Output the [X, Y] coordinate of the center of the cell containing the given text.  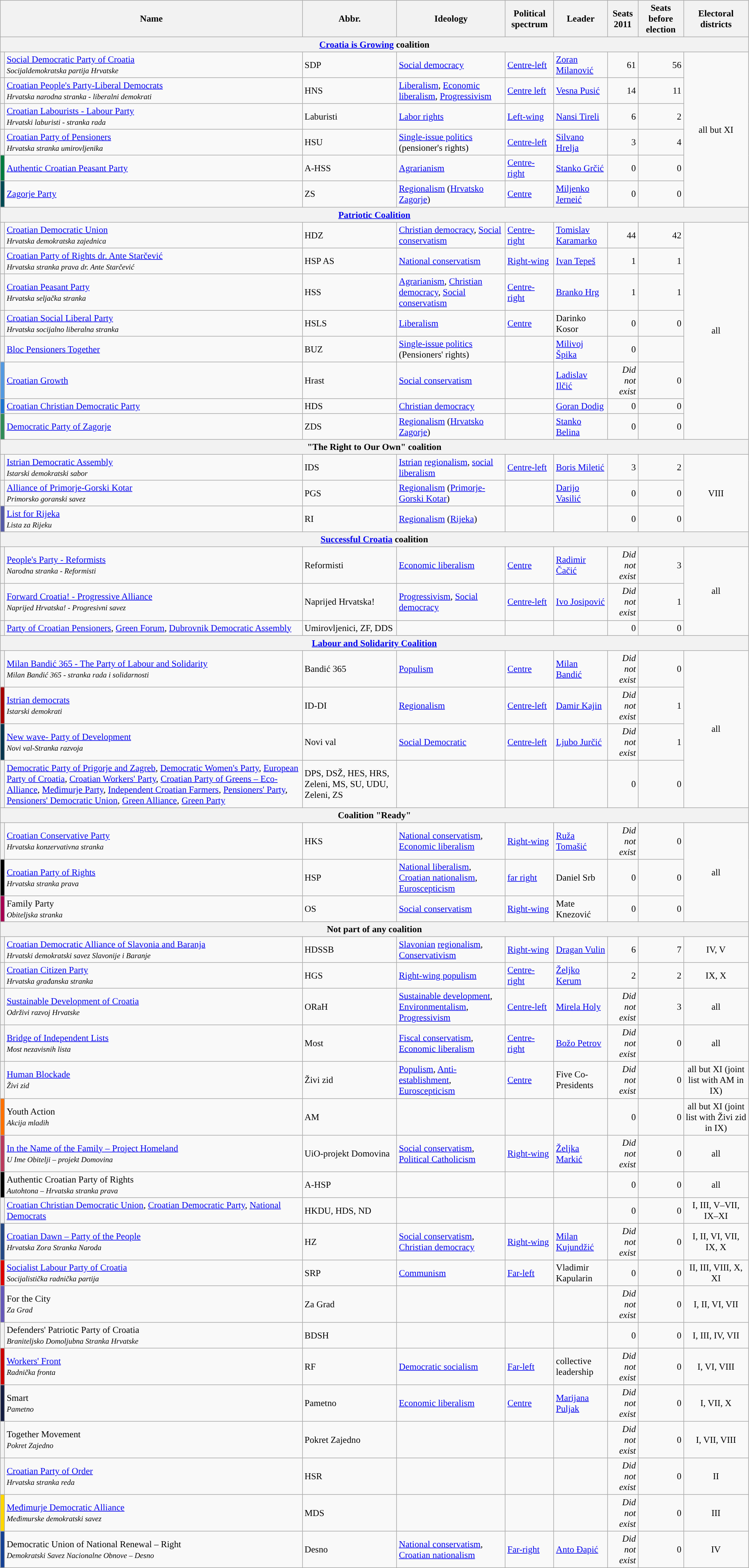
Social conservatism, Christian democracy [451, 1242]
Together MovementPokret Zajedno [153, 1440]
II, III, VIII, X, XI [716, 1273]
Daniel Srb [581, 878]
National conservatism, Economic liberalism [451, 841]
Istrian democratsIstarski demokrati [153, 705]
Authentic Croatian Party of RightsAutohtona – Hrvatska stranka prava [153, 1184]
Croatian Party of OrderHrvatska stranka reda [153, 1476]
11 [661, 91]
UiO-projekt Domovina [350, 1153]
Regionalism (Primorje-Gorski Kotar) [451, 493]
Stanko Grčić [581, 168]
ZDS [350, 426]
ORaH [350, 1007]
Ivan Tepeš [581, 261]
Milivoj Špika [581, 350]
Istrian regionalism, social liberalism [451, 468]
Croatian Labourists - Labour PartyHrvatski laburisti - stranka rada [153, 117]
Forward Croatia! - Progressive AllianceNaprijed Hrvatska! - Progresivni savez [153, 602]
Social conservatism, Political Catholicism [451, 1153]
Single-issue politics (Pensioners' rights) [451, 350]
Bridge of Independent ListsMost nezavisnih lista [153, 1044]
Croatian Democratic Alliance of Slavonia and BaranjaHrvatski demokratski savez Slavonije i Baranje [153, 950]
BDSH [350, 1336]
HKS [350, 841]
Vladimir Kapularin [581, 1273]
Nansi Tireli [581, 117]
OS [350, 909]
Workers' FrontRadnička fronta [153, 1366]
HDSSB [350, 950]
AM [350, 1117]
7 [661, 950]
HDS [350, 406]
Democratic socialism [451, 1366]
Left-wing [530, 117]
Croatian Conservative PartyHrvatska konzervativna stranka [153, 841]
Ljubo Jurčić [581, 742]
Centre left [530, 91]
Božo Petrov [581, 1044]
Croatian People's Party-Liberal DemocratsHrvatska narodna stranka - liberalni demokrati [153, 91]
VIII [716, 493]
RI [350, 519]
National liberalism, Croatian nationalism, Euroscepticism [451, 878]
Defenders' Patriotic Party of CroatiaBraniteljsko Domoljubna Stranka Hrvatske [153, 1336]
Fiscal conservatism, Economic liberalism [451, 1044]
Međimurje Democratic AllianceMeđimurske demokratski savez [153, 1513]
Seats 2011 [623, 19]
HSS [350, 292]
Novi val [350, 742]
Reformisti [350, 565]
Marijana Puljak [581, 1403]
Ruža Tomašić [581, 841]
far right [530, 878]
Labour and Solidarity Coalition [374, 643]
SDP [350, 65]
HGS [350, 976]
III [716, 1513]
A-HSP [350, 1184]
I, VI, VIII [716, 1366]
collective leadership [581, 1366]
Croatia is Growing coalition [374, 45]
Social Democratic [451, 742]
Za Grad [350, 1304]
Patriotic Coalition [374, 215]
Democratic Union of National Renewal – RightDemokratski Savez Nacionalne Obnove – Desno [153, 1550]
HNS [350, 91]
Slavonian regionalism, Conservativism [451, 950]
Desno [350, 1550]
Ideology [451, 19]
Agrarianism, Christian democracy, Social conservatism [451, 292]
I, III, IV, VII [716, 1336]
Milan Bandić 365 - The Party of Labour and SolidarityMilan Bandić 365 - stranka rada i solidarnosti [153, 669]
Most [350, 1044]
Croatian Democratic UnionHrvatska demokratska zajednica [153, 235]
Progressivism, Social democracy [451, 602]
Milan Kujundžić [581, 1242]
Milan Bandić [581, 669]
44 [623, 235]
National conservatism [451, 261]
IX, X [716, 976]
Darinko Kosor [581, 323]
all but XI (joint list with AM in IX) [716, 1080]
14 [623, 91]
4 [661, 142]
HZ [350, 1242]
Istrian Democratic AssemblyIstarski demokratski sabor [153, 468]
II [716, 1476]
all but XI (joint list with Živi zid in IX) [716, 1117]
Vesna Pusić [581, 91]
Stanko Belina [581, 426]
Five Co-Presidents [581, 1080]
Željko Kerum [581, 976]
I, II, VI, VII [716, 1304]
I, III, V–VII, IX–XI [716, 1210]
Umirovljenici, ZF, DDS [350, 628]
HSU [350, 142]
I, VII, X [716, 1403]
IV [716, 1550]
Populism, Anti-establishment, Euroscepticism [451, 1080]
Right-wing populism [451, 976]
Branko Hrg [581, 292]
I, II, VI, VII, IX, X [716, 1242]
Radimir Čačić [581, 565]
Christian democracy, Social conservatism [451, 235]
Croatian Dawn – Party of the PeopleHrvatska Zora Stranka Naroda [153, 1242]
Croatian Christian Democratic Union, Croatian Democratic Party, National Democrats [153, 1210]
Sustainable Development of CroatiaOdrživi razvoj Hrvatske [153, 1007]
ZS [350, 194]
Party of Croatian Pensioners, Green Forum, Dubrovnik Democratic Assembly [153, 628]
Human BlockadeŽivi zid [153, 1080]
Far-right [530, 1550]
Croatian Party of Rights dr. Ante StarčevićHrvatska stranka prava dr. Ante Starčević [153, 261]
HSR [350, 1476]
Damir Kajin [581, 705]
Croatian Citizen PartyHrvatska građanska stranka [153, 976]
Sustainable development, Environmentalism, Progressivism [451, 1007]
Seats before election [661, 19]
Silvano Hrelja [581, 142]
HSP AS [350, 261]
Željka Markić [581, 1153]
Croatian Peasant PartyHrvatska seljačka stranka [153, 292]
Democratic Party of Zagorje [153, 426]
People's Party - ReformistsNarodna stranka - Reformisti [153, 565]
Croatian Growth [153, 380]
Political spectrum [530, 19]
Zoran Milanović [581, 65]
IV, V [716, 950]
I, VII, VIII [716, 1440]
Mirela Holy [581, 1007]
all but XI [716, 130]
Miljenko Jerneić [581, 194]
56 [661, 65]
Alliance of Primorje-Gorski KotarPrimorsko goranski savez [153, 493]
Croatian Party of RightsHrvatska stranka prava [153, 878]
Croatian Christian Democratic Party [153, 406]
Boris Miletić [581, 468]
61 [623, 65]
ID-DI [350, 705]
Coalition "Ready" [374, 815]
For the CityZa Grad [153, 1304]
A-HSS [350, 168]
National conservatism, Croatian nationalism [451, 1550]
Dragan Vulin [581, 950]
Christian democracy [451, 406]
Ladislav Ilčić [581, 380]
MDS [350, 1513]
List for RijekaLista za Rijeku [153, 519]
Liberalism, Economic liberalism, Progressivism [451, 91]
PGS [350, 493]
Successful Croatia coalition [374, 539]
Liberalism [451, 323]
RF [350, 1366]
Bandić 365 [350, 669]
BUZ [350, 350]
In the Name of the Family – Project HomelandU Ime Obitelji – projekt Domovina [153, 1153]
New wave- Party of DevelopmentNovi val-Stranka razvoja [153, 742]
Leader [581, 19]
Naprijed Hrvatska! [350, 602]
Social democracy [451, 65]
Tomislav Karamarko [581, 235]
Labor rights [451, 117]
Pokret Zajedno [350, 1440]
Authentic Croatian Peasant Party [153, 168]
Zagorje Party [153, 194]
SmartPametno [153, 1403]
Goran Dodig [581, 406]
Agrarianism [451, 168]
IDS [350, 468]
Croatian Social Liberal PartyHrvatska socijalno liberalna stranka [153, 323]
Ivo Josipović [581, 602]
Pametno [350, 1403]
Populism [451, 669]
Communism [451, 1273]
Laburisti [350, 117]
SRP [350, 1273]
HKDU, HDS, ND [350, 1210]
Name [151, 19]
HDZ [350, 235]
HSLS [350, 323]
Family PartyObiteljska stranka [153, 909]
Živi zid [350, 1080]
Social Democratic Party of CroatiaSocijaldemokratska partija Hrvatske [153, 65]
Abbr. [350, 19]
Not part of any coalition [374, 929]
Electoral districts [716, 19]
Croatian Party of PensionersHrvatska stranka umirovljenika [153, 142]
DPS, DSŽ, HES, HRS, Zeleni, MS, SU, UDU, Zeleni, ZS [350, 784]
HSP [350, 878]
Hrast [350, 380]
Mate Knezović [581, 909]
Single-issue politics (pensioner's rights) [451, 142]
Regionalism (Rijeka) [451, 519]
Bloc Pensioners Together [153, 350]
Regionalism [451, 705]
Darijo Vasilić [581, 493]
42 [661, 235]
Socialist Labour Party of CroatiaSocijalistička radnička partija [153, 1273]
Anto Đapić [581, 1550]
"The Right to Our Own" coalition [374, 447]
Youth ActionAkcija mladih [153, 1117]
